Pinpoint the cell where the given text exists, returning its (X, Y) midpoint coordinate. 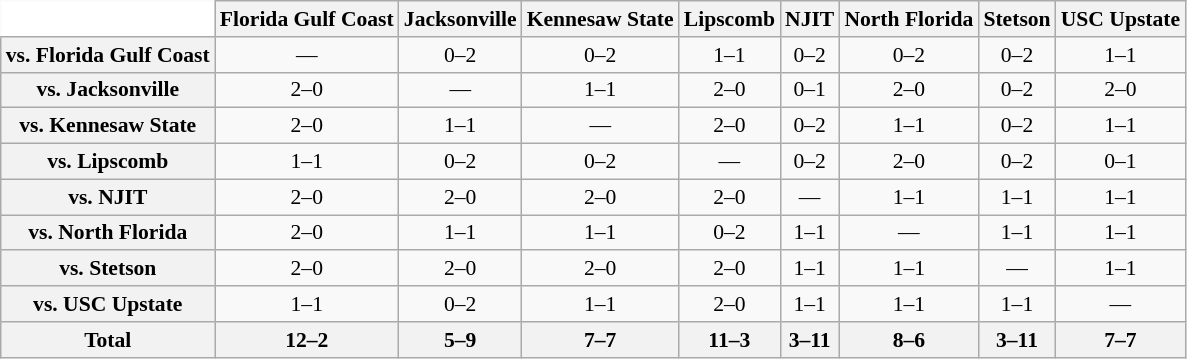
North Florida (908, 19)
12–2 (307, 340)
vs. North Florida (108, 233)
Kennesaw State (600, 19)
8–6 (908, 340)
Florida Gulf Coast (307, 19)
vs. Lipscomb (108, 162)
NJIT (810, 19)
vs. Florida Gulf Coast (108, 55)
11–3 (730, 340)
vs. Jacksonville (108, 90)
USC Upstate (1120, 19)
vs. Stetson (108, 269)
vs. NJIT (108, 197)
Total (108, 340)
Stetson (1016, 19)
Jacksonville (460, 19)
Lipscomb (730, 19)
vs. USC Upstate (108, 304)
vs. Kennesaw State (108, 126)
5–9 (460, 340)
